From the cell containing the given text, extract its center point as [X, Y] coordinate. 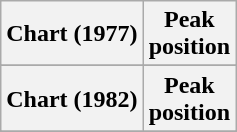
Chart (1977) [72, 34]
Chart (1982) [72, 98]
